Locate the cell with the specified text and output its [x, y] center coordinate. 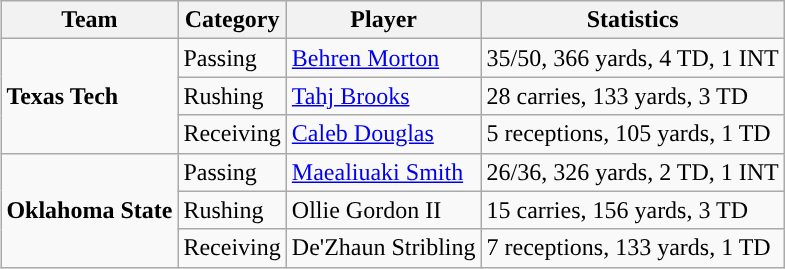
Ollie Gordon II [384, 210]
Player [384, 20]
35/50, 366 yards, 4 TD, 1 INT [632, 58]
Statistics [632, 20]
28 carries, 133 yards, 3 TD [632, 96]
Category [232, 20]
Team [90, 20]
Tahj Brooks [384, 96]
5 receptions, 105 yards, 1 TD [632, 134]
Texas Tech [90, 96]
15 carries, 156 yards, 3 TD [632, 210]
Maealiuaki Smith [384, 172]
Behren Morton [384, 58]
De'Zhaun Stribling [384, 248]
Oklahoma State [90, 210]
7 receptions, 133 yards, 1 TD [632, 248]
26/36, 326 yards, 2 TD, 1 INT [632, 172]
Caleb Douglas [384, 134]
